Return the (x, y) coordinate for the center point of the cell that contains the specified text.  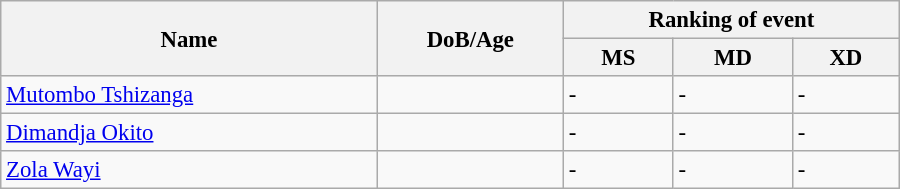
XD (846, 58)
MD (732, 58)
Mutombo Tshizanga (189, 95)
Dimandja Okito (189, 133)
Ranking of event (732, 20)
Zola Wayi (189, 170)
MS (619, 58)
Name (189, 38)
DoB/Age (470, 38)
